Identify which cell holds the provided text, then report its (x, y) central coordinate. 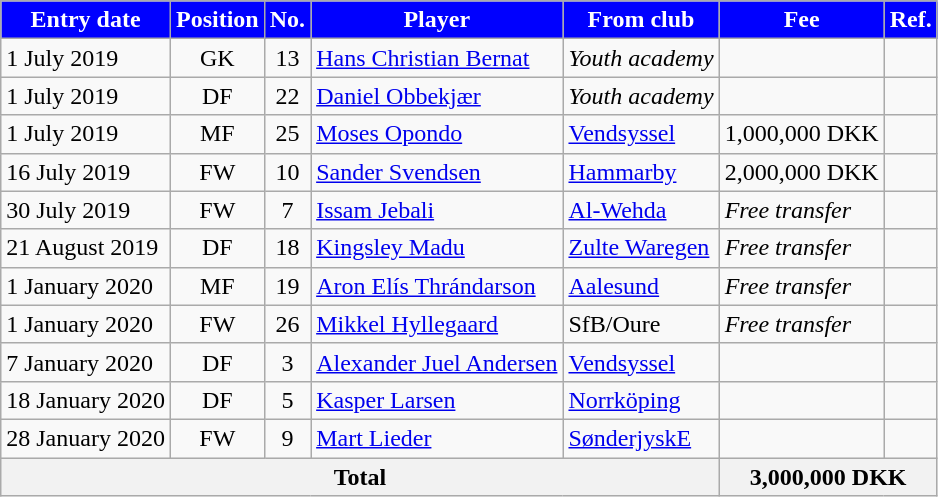
Kingsley Madu (437, 248)
SønderjyskE (641, 438)
SfB/Oure (641, 324)
3 (287, 362)
22 (287, 96)
13 (287, 58)
From club (641, 20)
28 January 2020 (86, 438)
Player (437, 20)
Position (217, 20)
Mart Lieder (437, 438)
25 (287, 134)
Norrköping (641, 400)
Al-Wehda (641, 210)
1,000,000 DKK (802, 134)
3,000,000 DKK (828, 477)
Moses Opondo (437, 134)
Issam Jebali (437, 210)
21 August 2019 (86, 248)
Total (360, 477)
Aron Elís Thrándarson (437, 286)
Daniel Obbekjær (437, 96)
5 (287, 400)
Hans Christian Bernat (437, 58)
2,000,000 DKK (802, 172)
16 July 2019 (86, 172)
7 January 2020 (86, 362)
9 (287, 438)
19 (287, 286)
Sander Svendsen (437, 172)
Mikkel Hyllegaard (437, 324)
GK (217, 58)
Fee (802, 20)
30 July 2019 (86, 210)
Alexander Juel Andersen (437, 362)
No. (287, 20)
10 (287, 172)
Zulte Waregen (641, 248)
Aalesund (641, 286)
18 January 2020 (86, 400)
Entry date (86, 20)
Hammarby (641, 172)
Kasper Larsen (437, 400)
26 (287, 324)
18 (287, 248)
7 (287, 210)
Ref. (910, 20)
